For the text-containing cell, return its midpoint in (X, Y) coordinate format. 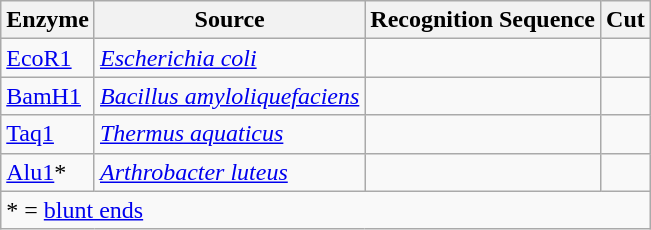
Source (229, 20)
Thermus aquaticus (229, 134)
Bacillus amyloliquefaciens (229, 96)
Alu1* (48, 172)
Escherichia coli (229, 58)
Cut (626, 20)
Arthrobacter luteus (229, 172)
Taq1 (48, 134)
EcoR1 (48, 58)
* = blunt ends (326, 210)
Recognition Sequence (483, 20)
Enzyme (48, 20)
BamH1 (48, 96)
